Determine the [X, Y] coordinate at the center of the cell enclosing the given text.  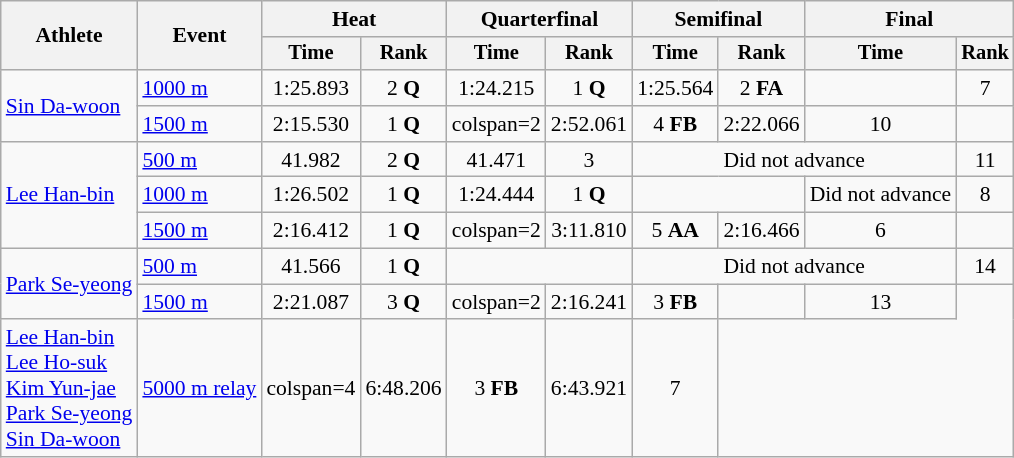
Semifinal [718, 19]
41.566 [310, 267]
2:16.241 [589, 302]
Athlete [70, 36]
10 [881, 124]
11 [985, 160]
1:25.893 [310, 88]
1:24.215 [496, 88]
Quarterfinal [540, 19]
41.471 [496, 160]
Park Se-yeong [70, 284]
1:26.502 [310, 195]
1:24.444 [496, 195]
2:16.412 [310, 231]
6:48.206 [403, 389]
5000 m relay [199, 389]
2:15.530 [310, 124]
3:11.810 [589, 231]
2 FA [761, 88]
Final [910, 19]
5 AA [675, 231]
2:16.466 [761, 231]
14 [985, 267]
2:52.061 [589, 124]
1:25.564 [675, 88]
6:43.921 [589, 389]
3 Q [403, 302]
41.982 [310, 160]
Event [199, 36]
Lee Han-bin [70, 196]
6 [881, 231]
8 [985, 195]
13 [881, 302]
Sin Da-woon [70, 106]
4 FB [675, 124]
colspan=4 [310, 389]
Heat [354, 19]
3 [589, 160]
2:22.066 [761, 124]
2:21.087 [310, 302]
Lee Han-bin Lee Ho-suk Kim Yun-jaePark Se-yeong Sin Da-woon [70, 389]
